Return the [X, Y] coordinate for the center point of the cell that contains the specified text.  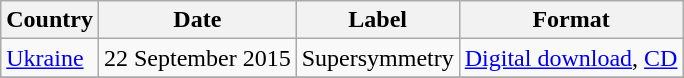
Digital download, CD [571, 58]
Date [197, 20]
Country [50, 20]
Ukraine [50, 58]
Supersymmetry [378, 58]
22 September 2015 [197, 58]
Format [571, 20]
Label [378, 20]
